Find where the given text appears and provide that cell's center as (x, y) coordinate. 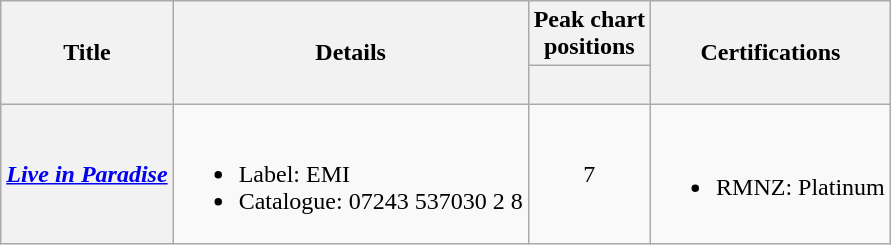
Peak chartpositions (589, 34)
Live in Paradise (87, 174)
Label: EMICatalogue: 07243 537030 2 8 (350, 174)
7 (589, 174)
Details (350, 52)
Certifications (771, 52)
RMNZ: Platinum (771, 174)
Title (87, 52)
